Capture the cell that displays the provided text and extract its (X, Y) central coordinate. 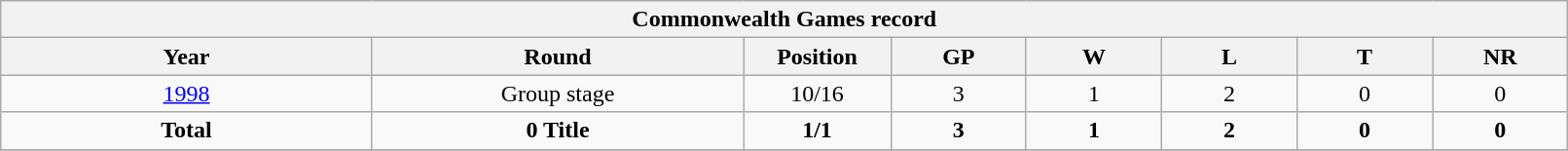
1998 (187, 94)
Commonwealth Games record (784, 19)
Position (818, 57)
Year (187, 57)
T (1365, 57)
Group stage (558, 94)
1/1 (818, 131)
0 Title (558, 131)
L (1228, 57)
10/16 (818, 94)
GP (958, 57)
W (1094, 57)
Total (187, 131)
Round (558, 57)
NR (1501, 57)
